Determine the (X, Y) coordinate at the center of the cell enclosing the given text.  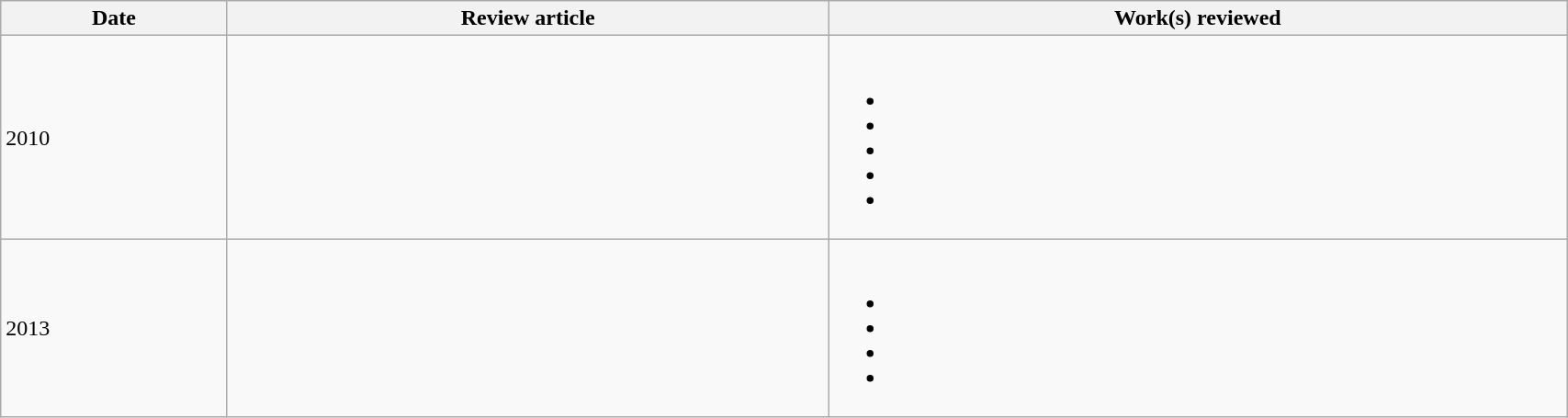
Review article (527, 18)
Work(s) reviewed (1198, 18)
2013 (114, 328)
Date (114, 18)
2010 (114, 138)
